Pinpoint the cell where the given text exists, returning its (x, y) midpoint coordinate. 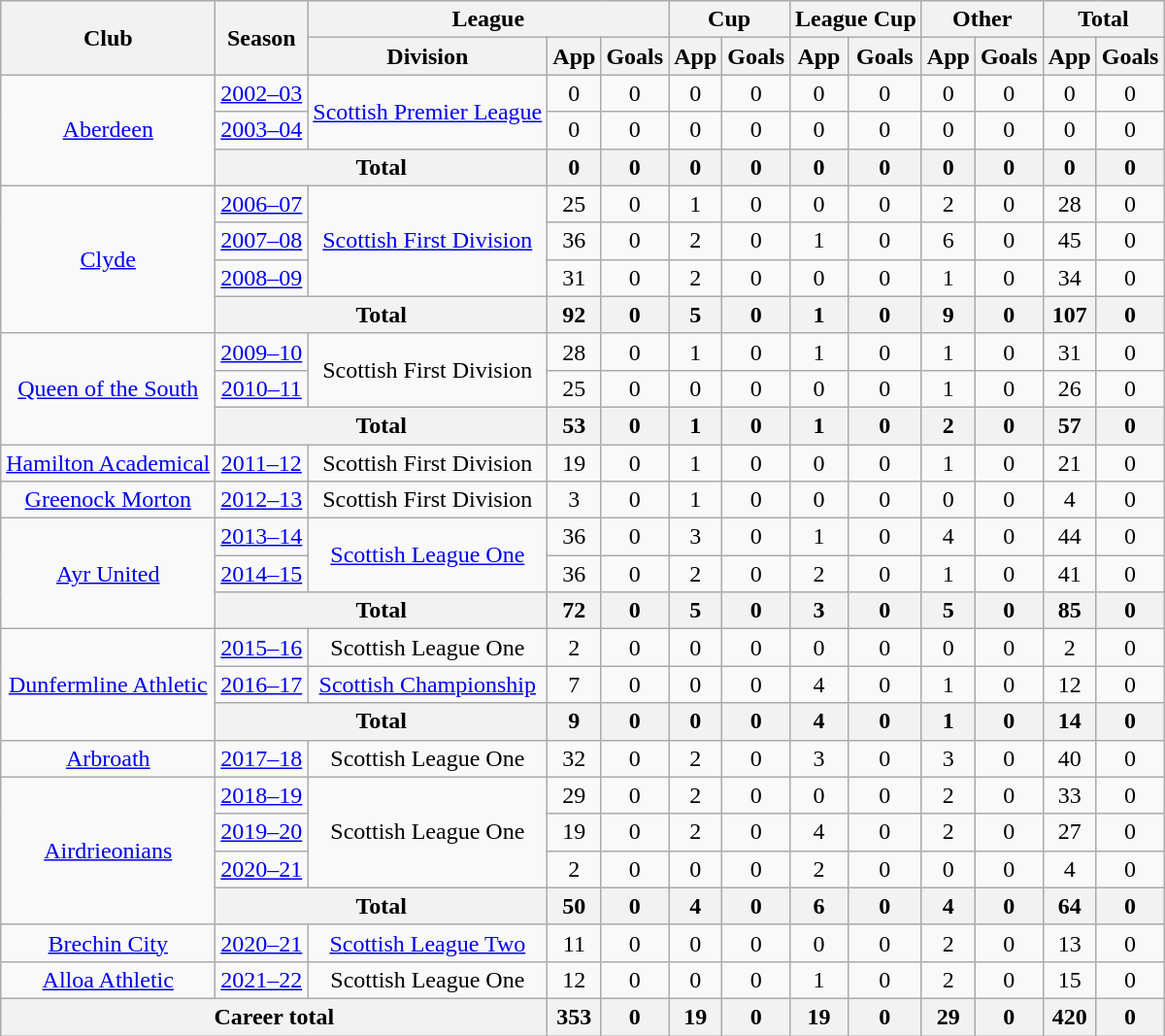
2002–03 (262, 93)
2021–22 (262, 980)
57 (1070, 425)
Career total (274, 1017)
2012–13 (262, 500)
32 (575, 758)
2010–11 (262, 388)
11 (575, 943)
15 (1070, 980)
League (488, 19)
Season (262, 38)
Club (109, 38)
Airdrieonians (109, 851)
2019–20 (262, 832)
72 (575, 611)
50 (575, 906)
92 (575, 315)
107 (1070, 315)
2016–17 (262, 685)
33 (1070, 795)
Division (427, 56)
2003–04 (262, 130)
2007–08 (262, 241)
353 (575, 1017)
Brechin City (109, 943)
Scottish League Two (427, 943)
44 (1070, 537)
Hamilton Academical (109, 463)
85 (1070, 611)
Scottish Championship (427, 685)
40 (1070, 758)
Clyde (109, 259)
Cup (730, 19)
45 (1070, 241)
27 (1070, 832)
13 (1070, 943)
Alloa Athletic (109, 980)
Scottish Premier League (427, 112)
64 (1070, 906)
34 (1070, 278)
2015–16 (262, 648)
14 (1070, 721)
2013–14 (262, 537)
Aberdeen (109, 130)
2018–19 (262, 795)
7 (575, 685)
2017–18 (262, 758)
53 (575, 425)
Arbroath (109, 758)
41 (1070, 574)
2008–09 (262, 278)
Queen of the South (109, 388)
2014–15 (262, 574)
2006–07 (262, 204)
Greenock Morton (109, 500)
26 (1070, 388)
Other (982, 19)
League Cup (856, 19)
420 (1070, 1017)
2011–12 (262, 463)
2009–10 (262, 351)
21 (1070, 463)
Ayr United (109, 574)
Dunfermline Athletic (109, 685)
